From the cell containing the given text, extract its center point as (x, y) coordinate. 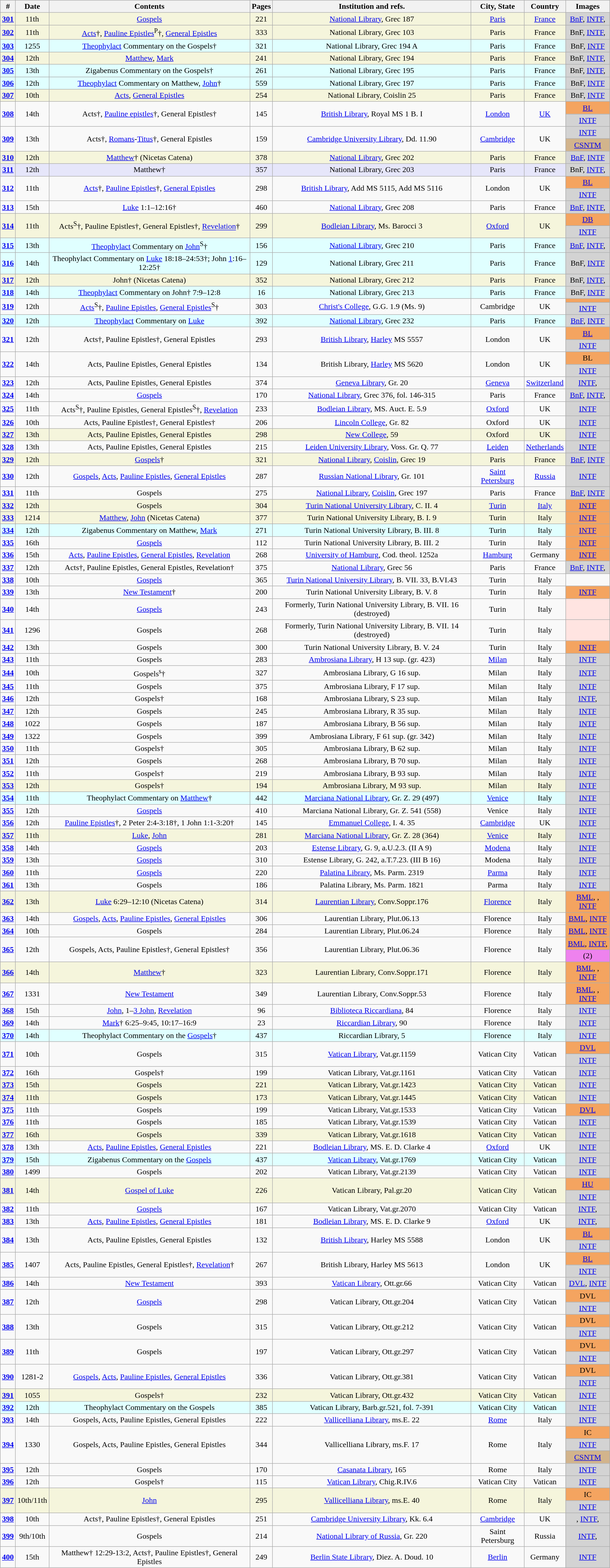
367 (8, 993)
Emmanuel College, I. 4. 35 (372, 823)
Acts, Pauline Epistles†, General Epistles† (149, 422)
386 (8, 1283)
354 (8, 798)
National Library, Grec 232 (372, 321)
334 (8, 530)
Gospelss† (149, 673)
233 (261, 409)
559 (261, 83)
Vatican Library, Vat.gr.1533 (372, 1110)
Vatican Library, Pal.gr.20 (372, 1190)
Christ's College, G.G. 1.9 (Ms. 9) (372, 306)
371 (8, 1054)
Cambridge University Library, Dd. 11.90 (372, 139)
368 (8, 1010)
384 (8, 1240)
(2) (588, 956)
Matthew† (Nicetas Catena) (149, 157)
353 (8, 785)
Vatican Library, Vat.gr.1423 (372, 1085)
BML, INTF, (588, 943)
1055 (32, 1395)
National Library, Coislin 25 (372, 95)
Cambridge University Library, Kk. 6.4 (372, 1519)
Zigabenus Commentary on the Gospels† (149, 71)
Ambrosiana Library, R 35 sup. (372, 711)
359 (8, 860)
Ambrosiana Library, S 23 sup. (372, 699)
271 (261, 530)
Country (545, 7)
Ambrosiana Library, G 16 sup. (372, 673)
National Library, Coislin, Grec 197 (372, 493)
John (149, 1501)
Vatican Library, Vat.gr.1539 (372, 1122)
382 (8, 1209)
381 (8, 1190)
369 (8, 1023)
301 (8, 19)
1331 (32, 993)
320 (8, 321)
313 (8, 207)
National Library, Grec 56 (372, 567)
185 (261, 1122)
335 (8, 543)
Theophylact Commentary on John† 7:9–12:8 (149, 292)
Ambrosiana Library, B 93 sup. (372, 773)
167 (261, 1209)
Ambrosiana Library, B 56 sup. (372, 724)
283 (261, 659)
Pages (261, 7)
23 (261, 1023)
Laurentian Library, Plut.06.24 (372, 931)
National Library, Grec 103 (372, 33)
319 (8, 306)
394 (8, 1445)
326 (8, 422)
National Library, Grec 194 A (372, 46)
243 (261, 609)
Netherlands (545, 447)
Pauline Epistles†, 2 Peter 2:4-3:18†, 1 John 1:1-3:20† (149, 823)
275 (261, 493)
345 (8, 686)
186 (261, 885)
HU (588, 1184)
Vatican Library, Ott.gr.212 (372, 1327)
British Library, Royal MS 1 B. I (372, 114)
Laurentian Library, Plut.06.13 (372, 918)
10th/11th (32, 1501)
1022 (32, 724)
284 (261, 931)
National Library, Grec 195 (372, 71)
National Library, Grec 376, fol. 146-315 (372, 395)
337 (8, 567)
Zigabenus Commentary on Matthew, Mark (149, 530)
Turin National University Library, B. V. 24 (372, 647)
316 (8, 263)
173 (261, 1097)
1322 (32, 736)
Theophylact Commentary on Matthew† (149, 798)
361 (8, 885)
Acts, General Epistles (149, 95)
366 (8, 973)
Turin National University Library, B. III. 8 (372, 530)
159 (261, 139)
Vallicelliana Library, ms.F. 17 (372, 1445)
ActsS†, Pauline Epistles, General EpistlesS† (149, 306)
388 (8, 1327)
Ambrosiana Library, F 61 sup. (gr. 342) (372, 736)
Institution and refs. (372, 7)
Matthew, John (Nicetas Catena) (149, 518)
251 (261, 1519)
Vatican Library, Vat.gr.1161 (372, 1073)
Acts†, Pauline epistles†, General Epistles† (149, 114)
Images (588, 7)
British Library, Harley MS 5588 (372, 1240)
Bodleian Library, Ms. Barocci 3 (372, 226)
241 (261, 58)
400 (8, 1557)
340 (8, 609)
325 (8, 409)
397 (8, 1501)
Marciana National Library, Gr. Z. 541 (558) (372, 811)
# (8, 7)
203 (261, 848)
330 (8, 476)
Geneva Library, Gr. 20 (372, 383)
358 (8, 848)
232 (261, 1395)
Theophylact Commentary on JohnS† (149, 245)
350 (8, 748)
Riccardian Library, 5 (372, 1035)
University of Hamburg, Cod. theol. 1252a (372, 555)
372 (8, 1073)
187 (261, 724)
220 (261, 872)
200 (261, 592)
Palatina Library, Ms. Parm. 2319 (372, 872)
156 (261, 245)
Contents (149, 7)
318 (8, 292)
1296 (32, 630)
1499 (32, 1172)
Gospels, Acts, Pauline Epistles†, General Epistles† (149, 949)
Acts†, Pauline EpistlesP†, General Epistles (149, 33)
206 (261, 422)
342 (8, 647)
Vatican Library, Ott.gr.432 (372, 1395)
Geneva (497, 383)
Switzerland (545, 383)
1281-2 (32, 1376)
391 (8, 1395)
Gospel of Luke (149, 1190)
Vatican Library, Ott.gr.66 (372, 1283)
299 (261, 226)
360 (8, 872)
348 (8, 724)
332 (8, 506)
Russian National Library, Gr. 101 (372, 476)
96 (261, 1010)
Ambrosiana Library, M 93 sup. (372, 785)
Date (32, 7)
Vatican Library, Vat.gr.1769 (372, 1159)
Theophylact Commentary on Luke 18:18–24:53†; John 1:16–12:25† (149, 263)
John, 1–3 John, Revelation (149, 1010)
Vatican Library, Ott.gr.381 (372, 1376)
1255 (32, 46)
City, State (497, 7)
John† (Nicetas Catena) (149, 280)
341 (8, 630)
Estense Library, G. 9, a.U.2.3. (II A 9) (372, 848)
National Library, Grec 202 (372, 157)
16 (261, 292)
Vatican Library, Chig.R.IV.6 (372, 1482)
Vatican Library, Ott.gr.204 (372, 1302)
Biblioteca Riccardiana, 84 (372, 1010)
National Library, Grec 203 (372, 170)
DVL, INTF (588, 1283)
National Library, Grec 213 (372, 292)
Bodleian Library, MS. Auct. E. 5.9 (372, 409)
British Library, Add MS 5115, Add MS 5116 (372, 188)
National Library, Grec 187 (372, 19)
351 (8, 761)
Turin National University Library, B. I. 9 (372, 518)
295 (261, 1501)
329 (8, 459)
Theophylact Commentary on Luke (149, 321)
Vatican Library, Vat.gr.1445 (372, 1097)
215 (261, 447)
347 (8, 711)
Bodleian Library, MS. E. D. Clarke 9 (372, 1222)
Theophylact Commentary on the Gospels (149, 1407)
460 (261, 207)
194 (261, 785)
Lincoln College, Gr. 82 (372, 422)
308 (8, 114)
261 (261, 71)
1214 (32, 518)
National Library, Grec 194 (372, 58)
Luke 1:1–12:16† (149, 207)
338 (8, 580)
293 (261, 339)
346 (8, 699)
Casanata Library, 165 (372, 1470)
134 (261, 364)
343 (8, 659)
379 (8, 1159)
219 (261, 773)
Vatican Library, Vat.gr.1618 (372, 1135)
395 (8, 1470)
245 (261, 711)
Turin National University Library, B. VII. 33, B.VI.43 (372, 580)
Mark† 6:25–9:45, 10:17–16:9 (149, 1023)
Laurentian Library, Conv.Soppr.176 (372, 901)
British Library, Harley MS 5613 (372, 1265)
362 (8, 901)
287 (261, 476)
364 (8, 931)
302 (8, 33)
Laurentian Library, Conv.Soppr.171 (372, 973)
197 (261, 1352)
226 (261, 1190)
British Library, Harley MS 5557 (372, 339)
249 (261, 1557)
387 (8, 1302)
Berlin State Library, Diez. A. Doud. 10 (372, 1557)
Berlin (497, 1557)
ActsS†, Pauline Epistles†, General Epistles†, Revelation† (149, 226)
317 (8, 280)
ActsS†, Pauline Epistles, General EpistlesS†, Revelation (149, 409)
115 (261, 1482)
Turin National University Library, B. III. 2 (372, 543)
309 (8, 139)
214 (261, 1536)
Bodleian Library, MS. E. D. Clarke 4 (372, 1147)
DB (588, 219)
168 (261, 699)
National Library of Russia, Gr. 220 (372, 1536)
Vatican Library, Vat.gr.1159 (372, 1054)
Marciana National Library, Gr. Z. 29 (497) (372, 798)
Luke 6:29–12:10 (Nicetas Catena) (149, 901)
410 (261, 811)
National Library, Grec 211 (372, 263)
Ambrosiana Library, F 17 sup. (372, 686)
Matthew† 12:29-13:2, Acts†, Pauline Epistles†, General Epistles (149, 1557)
222 (261, 1420)
331 (8, 493)
322 (8, 364)
Acts, Pauline Epistles, General Epistles†, Revelation† (149, 1265)
389 (8, 1352)
Acts†, Pauline Epistles, General Epistles, Revelation† (149, 567)
National Library, Grec 210 (372, 245)
376 (8, 1122)
267 (261, 1265)
363 (8, 918)
Palatina Library, Ms. Parm. 1821 (372, 885)
254 (261, 95)
Turin National University Library, B. V. 8 (372, 592)
129 (261, 263)
Vatican Library, Vat.gr.2139 (372, 1172)
Laurentian Library, Plut.06.36 (372, 949)
311 (8, 170)
Riccardian Library, 90 (372, 1023)
112 (261, 543)
Vatican Library, Ott.gr.297 (372, 1352)
Matthew, Mark (149, 58)
Ambrosiana Library, B 70 sup. (372, 761)
National Library, Grec 197 (372, 83)
396 (8, 1482)
442 (261, 798)
Vallicelliana Library, ms.E. 22 (372, 1420)
380 (8, 1172)
Zigabenus Commentary on the Gospels (149, 1159)
Estense Library, G. 242, a.T.7.23. (III B 16) (372, 860)
Formerly, Turin National University Library, B. VII. 16 (destroyed) (372, 609)
390 (8, 1376)
, INTF, (588, 1519)
Marciana National Library, Gr. Z. 28 (364) (372, 835)
355 (8, 811)
Leiden (497, 447)
Ambrosiana Library, H 13 sup. (gr. 423) (372, 659)
Formerly, Turin National University Library, B. VII. 14 (destroyed) (372, 630)
281 (261, 835)
300 (261, 647)
National Library, Grec 212 (372, 280)
202 (261, 1172)
328 (8, 447)
New Testament† (149, 592)
132 (261, 1240)
Vallicelliana Library, ms.E. 40 (372, 1501)
370 (8, 1035)
National Library, Coislin, Grec 19 (372, 459)
Vatican Library, Vat.gr.2070 (372, 1209)
Ambrosiana Library, B 62 sup. (372, 748)
National Library, Grec 208 (372, 207)
Vatican Library, Barb.gr.521, fol. 7-391 (372, 1407)
312 (8, 188)
1330 (32, 1445)
373 (8, 1085)
Acts†, Romans-Titus†, General Epistles (149, 139)
Luke, John (149, 835)
1407 (32, 1265)
Hamburg (497, 555)
181 (261, 1222)
324 (8, 395)
Laurentian Library, Conv.Soppr.53 (372, 993)
Acts, Pauline Epistles, General Epistles, Revelation (149, 555)
307 (8, 95)
Leiden University Library, Voss. Gr. Q. 77 (372, 447)
Turin National University Library, C. II. 4 (372, 506)
British Library, Harley MS 5620 (372, 364)
9th/10th (32, 1536)
Theophylact Commentary on Matthew, John† (149, 83)
398 (8, 1519)
383 (8, 1222)
New College, 59 (372, 434)
